Capture the cell that displays the provided text and extract its [X, Y] central coordinate. 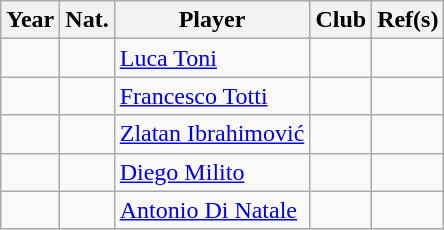
Antonio Di Natale [212, 210]
Diego Milito [212, 172]
Year [30, 20]
Club [341, 20]
Francesco Totti [212, 96]
Zlatan Ibrahimović [212, 134]
Nat. [87, 20]
Ref(s) [408, 20]
Luca Toni [212, 58]
Player [212, 20]
